Detect which cell encompasses the target text, then output its [X, Y] center coordinate. 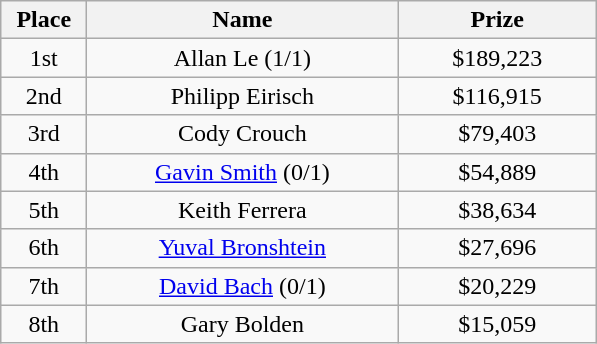
Allan Le (1/1) [242, 58]
3rd [44, 134]
$116,915 [498, 96]
5th [44, 210]
Cody Crouch [242, 134]
Place [44, 20]
Philipp Eirisch [242, 96]
8th [44, 324]
7th [44, 286]
Prize [498, 20]
Gavin Smith (0/1) [242, 172]
4th [44, 172]
David Bach (0/1) [242, 286]
$38,634 [498, 210]
$79,403 [498, 134]
$20,229 [498, 286]
Yuval Bronshtein [242, 248]
$15,059 [498, 324]
Gary Bolden [242, 324]
$27,696 [498, 248]
$189,223 [498, 58]
Name [242, 20]
2nd [44, 96]
6th [44, 248]
Keith Ferrera [242, 210]
1st [44, 58]
$54,889 [498, 172]
